Provide the [x, y] coordinate of the cell's center where the given text is located.  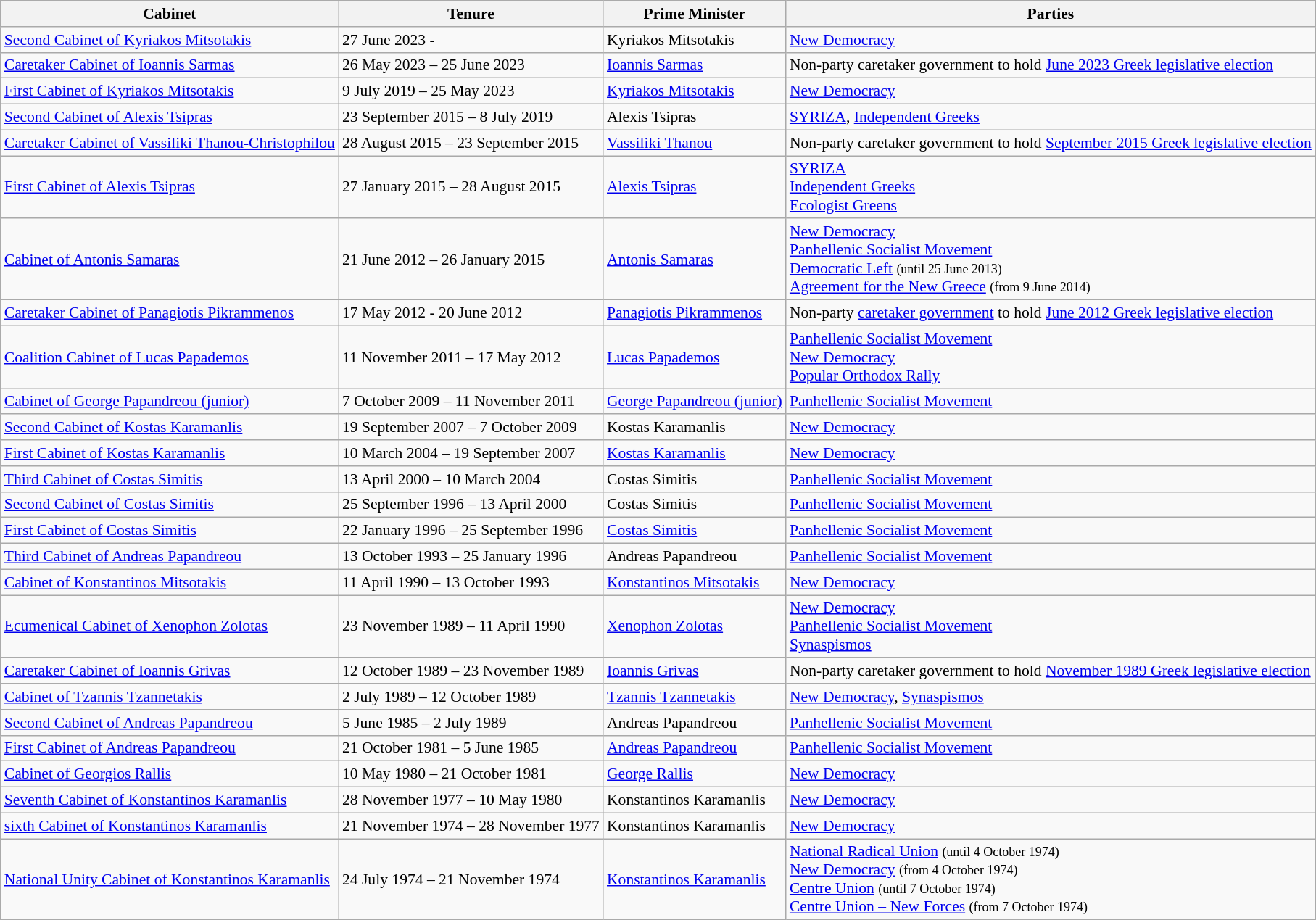
Caretaker Cabinet of Vassiliki Thanou-Christophilou [170, 143]
First Cabinet of Kyriakos Mitsotakis [170, 91]
11 November 2011 – 17 May 2012 [471, 357]
Ecumenical Cabinet of Xenophon Zolotas [170, 626]
sixth Cabinet of Konstantinos Karamanlis [170, 826]
Cabinet [170, 14]
19 September 2007 – 7 October 2009 [471, 428]
21 June 2012 – 26 January 2015 [471, 260]
10 May 1980 – 21 October 1981 [471, 774]
Non-party caretaker government to hold November 1989 Greek legislative election [1051, 671]
25 September 1996 – 13 April 2000 [471, 505]
27 January 2015 – 28 August 2015 [471, 187]
Caretaker Cabinet of Ioannis Sarmas [170, 65]
Second Cabinet of Kostas Karamanlis [170, 428]
13 April 2000 – 10 March 2004 [471, 479]
First Cabinet of Kostas Karamanlis [170, 453]
7 October 2009 – 11 November 2011 [471, 402]
12 October 1989 – 23 November 1989 [471, 671]
Cabinet of Georgios Rallis [170, 774]
Second Cabinet of Andreas Papandreou [170, 723]
23 September 2015 – 8 July 2019 [471, 117]
Ioannis Sarmas [695, 65]
Non-party caretaker government to hold June 2012 Greek legislative election [1051, 313]
New Democracy, Synaspismos [1051, 697]
Ioannis Grivas [695, 671]
Antonis Samaras [695, 260]
SYRIZA, Independent Greeks [1051, 117]
Vassiliki Thanou [695, 143]
Tenure [471, 14]
21 October 1981 – 5 June 1985 [471, 748]
National Unity Cabinet of Konstantinos Karamanlis [170, 879]
Tzannis Tzannetakis [695, 697]
First Cabinet of Costas Simitis [170, 531]
George Rallis [695, 774]
Seventh Cabinet of Konstantinos Karamanlis [170, 800]
17 May 2012 - 20 June 2012 [471, 313]
28 November 1977 – 10 May 1980 [471, 800]
28 August 2015 – 23 September 2015 [471, 143]
Prime Minister [695, 14]
9 July 2019 – 25 May 2023 [471, 91]
Cabinet of George Papandreou (junior) [170, 402]
First Cabinet of Alexis Tsipras [170, 187]
2 July 1989 – 12 October 1989 [471, 697]
George Papandreou (junior) [695, 402]
Caretaker Cabinet of Panagiotis Pikrammenos [170, 313]
SYRIZA Independent Greeks Ecologist Greens [1051, 187]
11 April 1990 – 13 October 1993 [471, 582]
Coalition Cabinet of Lucas Papademos [170, 357]
22 January 1996 – 25 September 1996 [471, 531]
Parties [1051, 14]
First Cabinet of Andreas Papandreou [170, 748]
21 November 1974 – 28 November 1977 [471, 826]
26 May 2023 – 25 June 2023 [471, 65]
Cabinet of Tzannis Tzannetakis [170, 697]
Cabinet of Konstantinos Mitsotakis [170, 582]
Xenophon Zolotas [695, 626]
Third Cabinet of Andreas Papandreou [170, 557]
Lucas Papademos [695, 357]
13 October 1993 – 25 January 1996 [471, 557]
Panhellenic Socialist Movement New Democracy Popular Orthodox Rally [1051, 357]
5 June 1985 – 2 July 1989 [471, 723]
Panagiotis Pikrammenos [695, 313]
Non-party caretaker government to hold September 2015 Greek legislative election [1051, 143]
27 June 2023 - [471, 40]
Second Cabinet of Alexis Tsipras [170, 117]
Second Cabinet of Costas Simitis [170, 505]
24 July 1974 – 21 November 1974 [471, 879]
Caretaker Cabinet of Ioannis Grivas [170, 671]
Non-party caretaker government to hold June 2023 Greek legislative election [1051, 65]
New Democracy Panhellenic Socialist Movement Democratic Left (until 25 June 2013) Agreement for the New Greece (from 9 June 2014) [1051, 260]
New DemocracyPanhellenic Socialist Movement Synaspismos [1051, 626]
10 March 2004 – 19 September 2007 [471, 453]
Konstantinos Mitsotakis [695, 582]
Cabinet of Antonis Samaras [170, 260]
23 November 1989 – 11 April 1990 [471, 626]
Third Cabinet of Costas Simitis [170, 479]
Second Cabinet of Kyriakos Mitsotakis [170, 40]
